Scan for the cell matching the given text and deliver its [X, Y] coordinate at center. 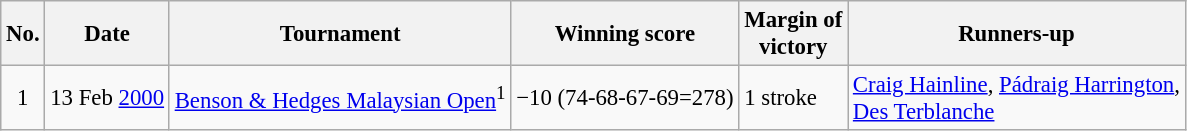
Margin ofvictory [794, 34]
Benson & Hedges Malaysian Open1 [340, 98]
−10 (74-68-67-69=278) [625, 98]
No. [23, 34]
Winning score [625, 34]
Tournament [340, 34]
1 stroke [794, 98]
Runners-up [1017, 34]
13 Feb 2000 [107, 98]
Date [107, 34]
1 [23, 98]
Craig Hainline, Pádraig Harrington, Des Terblanche [1017, 98]
